Pinpoint the cell where the given text exists, returning its [X, Y] midpoint coordinate. 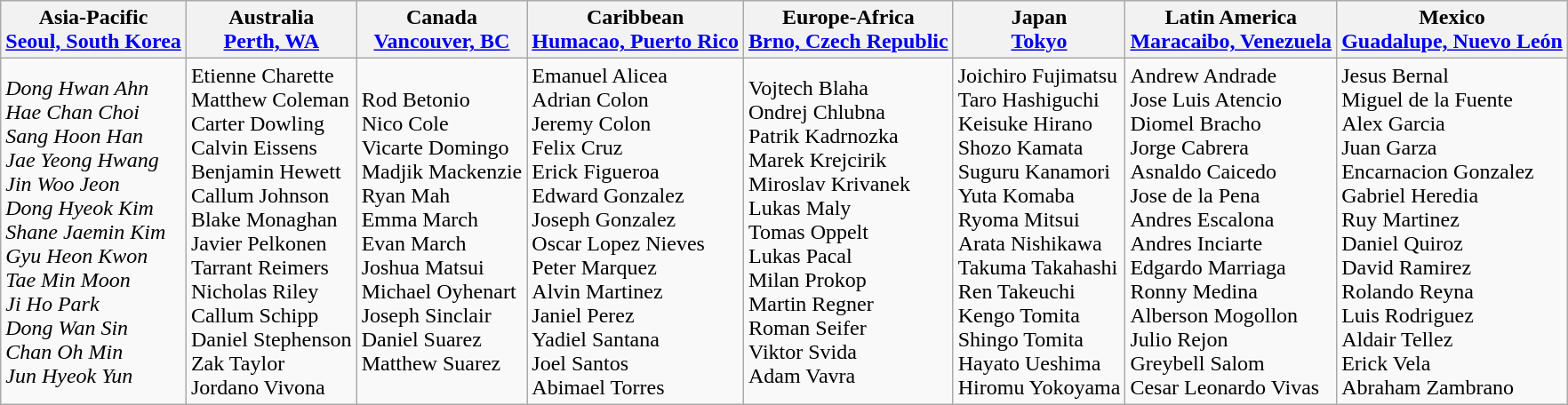
Europe-Africa Brno, Czech Republic [848, 30]
Caribbean Humacao, Puerto Rico [636, 30]
Asia-Pacific Seoul, South Korea [94, 30]
Latin America Maracaibo, Venezuela [1231, 30]
Mexico Guadalupe, Nuevo León [1452, 30]
Australia Perth, WA [271, 30]
Canada Vancouver, BC [442, 30]
Japan Tokyo [1039, 30]
